Capture the cell that displays the provided text and extract its (x, y) central coordinate. 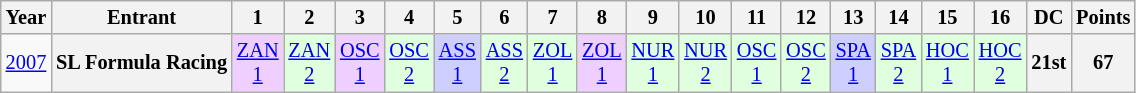
2007 (26, 63)
1 (258, 17)
ASS2 (504, 63)
8 (602, 17)
ZAN1 (258, 63)
10 (706, 17)
6 (504, 17)
21st (1048, 63)
Year (26, 17)
15 (948, 17)
ZAN2 (310, 63)
5 (458, 17)
2 (310, 17)
3 (360, 17)
16 (1000, 17)
SPA1 (854, 63)
HOC1 (948, 63)
12 (806, 17)
Points (1103, 17)
4 (408, 17)
NUR1 (654, 63)
NUR2 (706, 63)
11 (756, 17)
14 (898, 17)
HOC2 (1000, 63)
DC (1048, 17)
7 (552, 17)
Entrant (142, 17)
13 (854, 17)
67 (1103, 63)
ASS1 (458, 63)
SPA2 (898, 63)
SL Formula Racing (142, 63)
9 (654, 17)
